Return [x, y] of the center of cell containing provided text 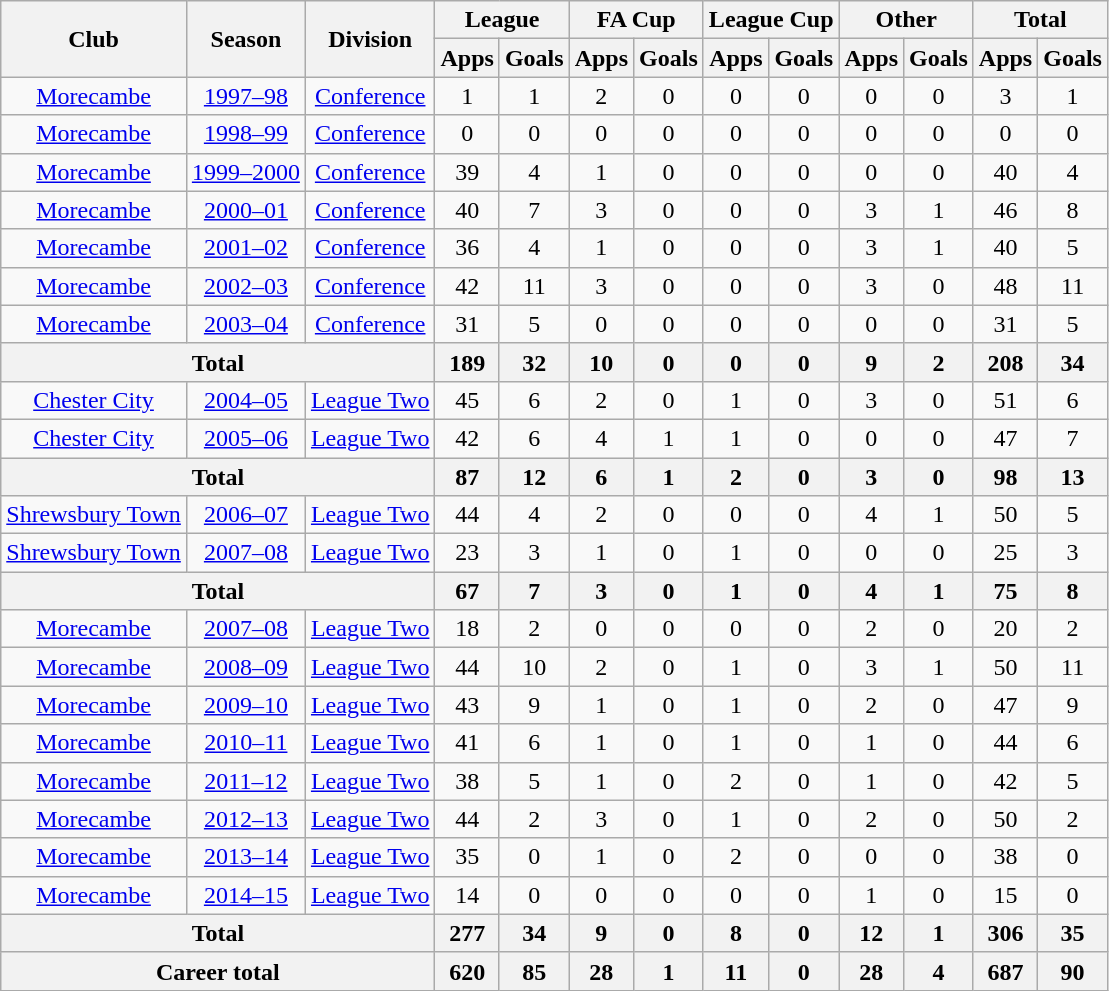
39 [467, 172]
2013–14 [246, 857]
98 [1005, 477]
46 [1005, 210]
Club [94, 39]
32 [534, 362]
51 [1005, 400]
18 [467, 629]
189 [467, 362]
25 [1005, 553]
2005–06 [246, 438]
208 [1005, 362]
45 [467, 400]
Season [246, 39]
85 [534, 971]
2002–03 [246, 286]
14 [467, 895]
League Cup [771, 20]
90 [1073, 971]
48 [1005, 286]
15 [1005, 895]
2003–04 [246, 324]
Division [370, 39]
1999–2000 [246, 172]
36 [467, 248]
1998–99 [246, 134]
2012–13 [246, 819]
20 [1005, 629]
Career total [218, 971]
306 [1005, 933]
2011–12 [246, 781]
75 [1005, 591]
87 [467, 477]
2014–15 [246, 895]
620 [467, 971]
277 [467, 933]
67 [467, 591]
Other [906, 20]
41 [467, 743]
2008–09 [246, 667]
23 [467, 553]
43 [467, 705]
FA Cup [636, 20]
2001–02 [246, 248]
2006–07 [246, 515]
2010–11 [246, 743]
13 [1073, 477]
2009–10 [246, 705]
2004–05 [246, 400]
1997–98 [246, 96]
2000–01 [246, 210]
League [502, 20]
687 [1005, 971]
